Find where the given text appears and provide that cell's center as [x, y] coordinate. 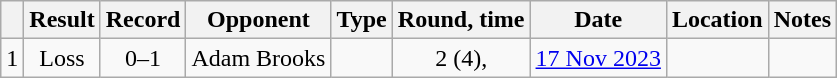
Record [143, 20]
Location [717, 20]
0–1 [143, 58]
Round, time [461, 20]
Date [598, 20]
Adam Brooks [258, 58]
Result [62, 20]
2 (4), [461, 58]
Type [362, 20]
Notes [802, 20]
Opponent [258, 20]
17 Nov 2023 [598, 58]
1 [12, 58]
Loss [62, 58]
